Return the [X, Y] coordinate for the center point of the cell that contains the specified text.  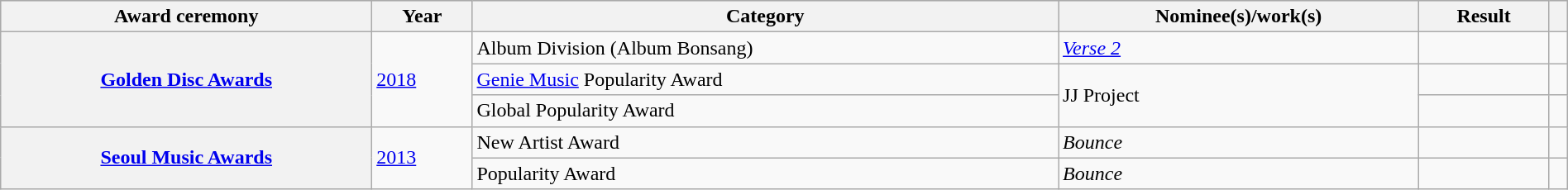
Genie Music Popularity Award [766, 79]
Seoul Music Awards [187, 158]
Year [422, 17]
Album Division (Album Bonsang) [766, 48]
Verse 2 [1239, 48]
Nominee(s)/work(s) [1239, 17]
New Artist Award [766, 142]
Global Popularity Award [766, 111]
Popularity Award [766, 173]
2018 [422, 79]
Result [1484, 17]
JJ Project [1239, 95]
Golden Disc Awards [187, 79]
Category [766, 17]
Award ceremony [187, 17]
2013 [422, 158]
